Capture the cell that displays the provided text and extract its (X, Y) central coordinate. 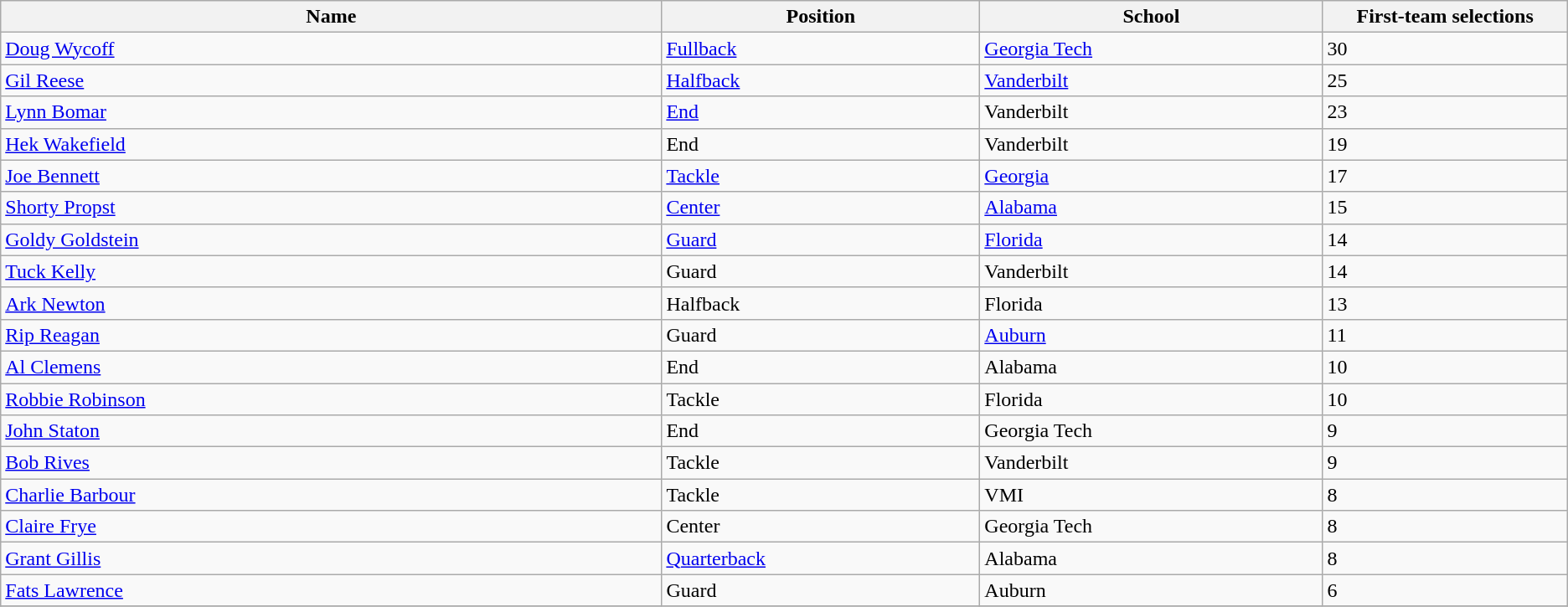
Goldy Goldstein (332, 239)
Al Clemens (332, 367)
Rip Reagan (332, 335)
First-team selections (1445, 17)
15 (1445, 208)
Bob Rives (332, 463)
Joe Bennett (332, 176)
Doug Wycoff (332, 49)
19 (1445, 144)
Lynn Bomar (332, 112)
Tuck Kelly (332, 271)
VMI (1151, 495)
Gil Reese (332, 80)
Name (332, 17)
Robbie Robinson (332, 399)
17 (1445, 176)
School (1151, 17)
Ark Newton (332, 303)
Charlie Barbour (332, 495)
Fats Lawrence (332, 590)
Position (821, 17)
Claire Frye (332, 527)
Quarterback (821, 558)
John Staton (332, 431)
Fullback (821, 49)
25 (1445, 80)
Hek Wakefield (332, 144)
13 (1445, 303)
23 (1445, 112)
30 (1445, 49)
6 (1445, 590)
Shorty Propst (332, 208)
11 (1445, 335)
Georgia (1151, 176)
Grant Gillis (332, 558)
